Capture the cell that displays the provided text and extract its (X, Y) central coordinate. 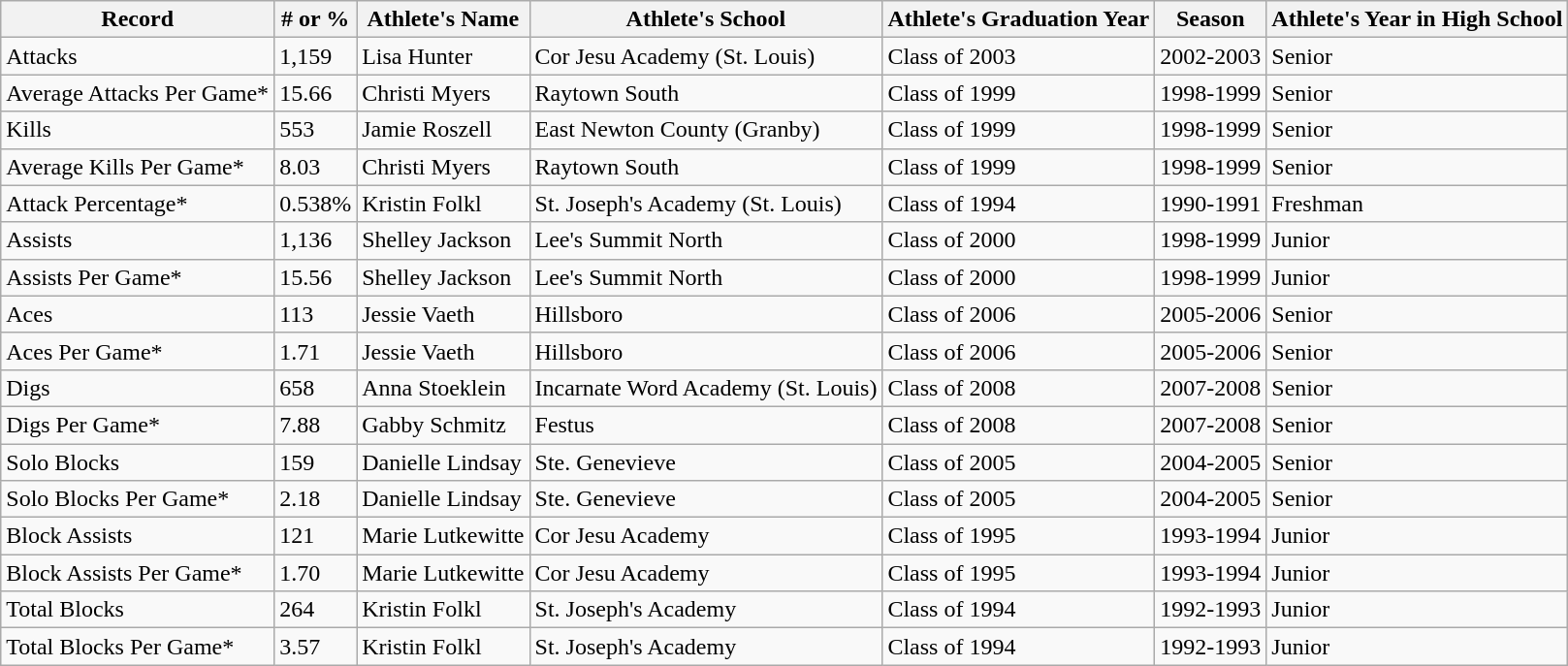
1990-1991 (1210, 204)
Aces (138, 314)
Total Blocks Per Game* (138, 647)
Athlete's Year in High School (1418, 19)
7.88 (316, 425)
Total Blocks (138, 610)
1.70 (316, 573)
2002-2003 (1210, 56)
Attack Percentage* (138, 204)
St. Joseph's Academy (St. Louis) (706, 204)
Solo Blocks (138, 462)
113 (316, 314)
Solo Blocks Per Game* (138, 499)
Assists Per Game* (138, 277)
15.66 (316, 93)
Festus (706, 425)
Season (1210, 19)
1.71 (316, 351)
Assists (138, 240)
Lisa Hunter (443, 56)
1,136 (316, 240)
Class of 2003 (1018, 56)
159 (316, 462)
1,159 (316, 56)
Incarnate Word Academy (St. Louis) (706, 388)
264 (316, 610)
8.03 (316, 167)
# or % (316, 19)
3.57 (316, 647)
Digs Per Game* (138, 425)
Kills (138, 130)
Block Assists (138, 536)
Freshman (1418, 204)
Aces Per Game* (138, 351)
553 (316, 130)
15.56 (316, 277)
2.18 (316, 499)
Gabby Schmitz (443, 425)
Athlete's Graduation Year (1018, 19)
East Newton County (Granby) (706, 130)
658 (316, 388)
Attacks (138, 56)
Jamie Roszell (443, 130)
0.538% (316, 204)
121 (316, 536)
Athlete's School (706, 19)
Cor Jesu Academy (St. Louis) (706, 56)
Anna Stoeklein (443, 388)
Digs (138, 388)
Record (138, 19)
Average Attacks Per Game* (138, 93)
Block Assists Per Game* (138, 573)
Average Kills Per Game* (138, 167)
Athlete's Name (443, 19)
